Detect which cell encompasses the target text, then output its (x, y) center coordinate. 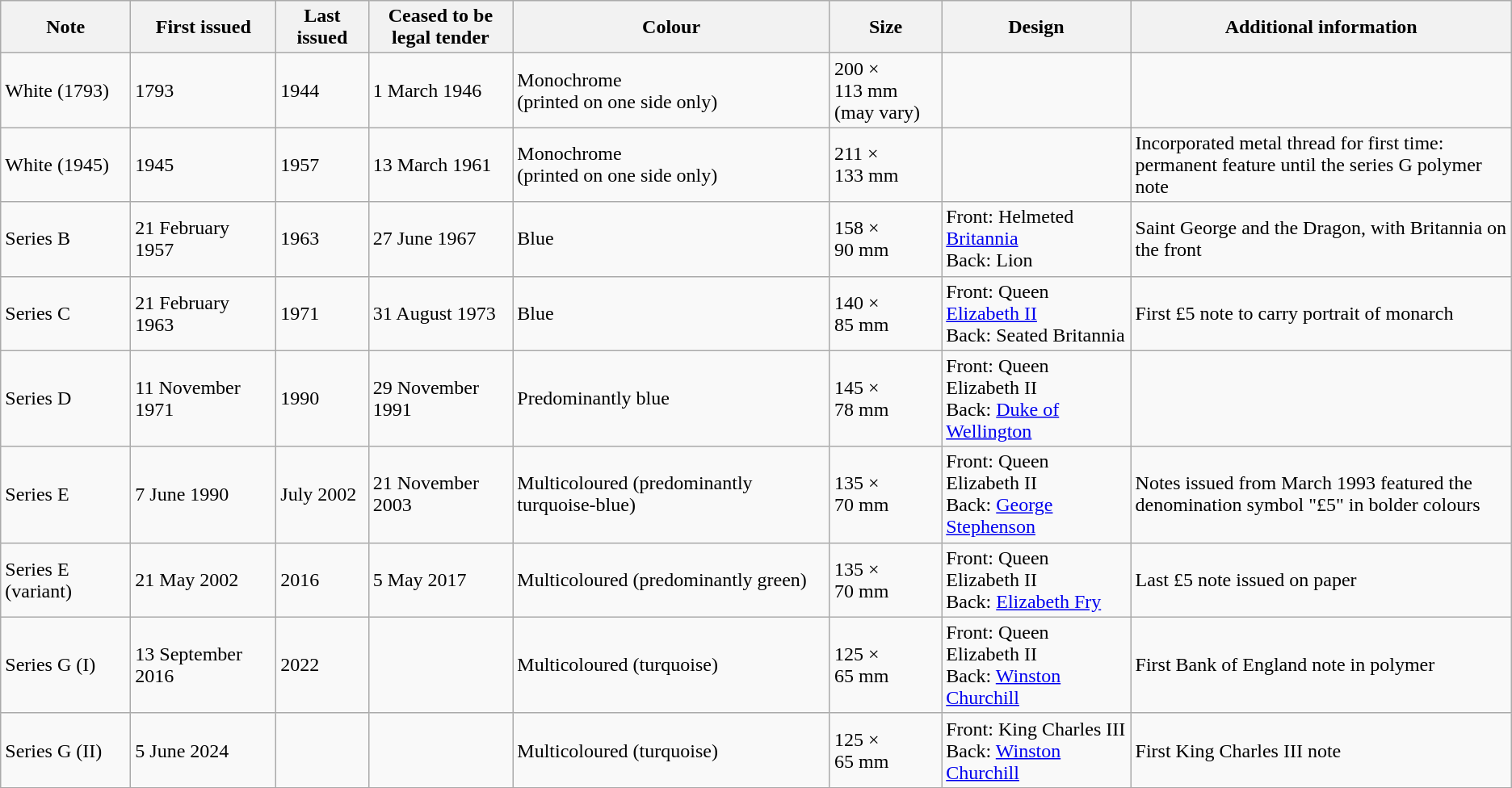
Front: Queen Elizabeth IIBack: Seated Britannia (1036, 313)
1944 (322, 90)
1945 (204, 165)
140 × 85 mm (885, 313)
Size (885, 27)
158 × 90 mm (885, 239)
Front: Queen Elizabeth IIBack: Elizabeth Fry (1036, 580)
Incorporated metal thread for first time:permanent feature until the series G polymer note (1321, 165)
Front: Queen Elizabeth IIBack: Winston Churchill (1036, 665)
Series G (II) (66, 750)
Saint George and the Dragon, with Britannia on the front (1321, 239)
21 February 1957 (204, 239)
1990 (322, 399)
Front: King Charles IIIBack: Winston Churchill (1036, 750)
Ceased to belegal tender (441, 27)
1957 (322, 165)
2022 (322, 665)
Series E (variant) (66, 580)
21 November 2003 (441, 494)
Multicoloured (predominantly turquoise-blue) (672, 494)
Series D (66, 399)
First Bank of England note in polymer (1321, 665)
First issued (204, 27)
2016 (322, 580)
5 June 2024 (204, 750)
145 × 78 mm (885, 399)
1793 (204, 90)
Series C (66, 313)
Note (66, 27)
200 × 113 mm(may vary) (885, 90)
5 May 2017 (441, 580)
Front: Queen Elizabeth IIBack: Duke of Wellington (1036, 399)
13 March 1961 (441, 165)
1971 (322, 313)
Series E (66, 494)
21 February 1963 (204, 313)
211 × 133 mm (885, 165)
White (1945) (66, 165)
Series G (I) (66, 665)
29 November 1991 (441, 399)
First £5 note to carry portrait of monarch (1321, 313)
Design (1036, 27)
27 June 1967 (441, 239)
Last issued (322, 27)
Colour (672, 27)
7 June 1990 (204, 494)
Notes issued from March 1993 featured thedenomination symbol "£5" in bolder colours (1321, 494)
13 September 2016 (204, 665)
Multicoloured (predominantly green) (672, 580)
31 August 1973 (441, 313)
Additional information (1321, 27)
White (1793) (66, 90)
Front: Queen Elizabeth IIBack: George Stephenson (1036, 494)
21 May 2002 (204, 580)
July 2002 (322, 494)
First King Charles III note (1321, 750)
Front: Helmeted BritanniaBack: Lion (1036, 239)
Last £5 note issued on paper (1321, 580)
1963 (322, 239)
1 March 1946 (441, 90)
11 November 1971 (204, 399)
Series B (66, 239)
Predominantly blue (672, 399)
